From the cell containing the given text, extract its center point as (X, Y) coordinate. 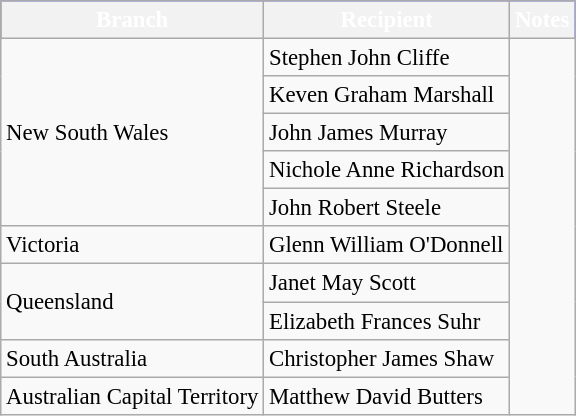
Keven Graham Marshall (387, 95)
Glenn William O'Donnell (387, 245)
Recipient (387, 20)
John Robert Steele (387, 208)
Nichole Anne Richardson (387, 170)
Australian Capital Territory (132, 396)
Matthew David Butters (387, 396)
Janet May Scott (387, 283)
Stephen John Cliffe (387, 58)
Elizabeth Frances Suhr (387, 321)
South Australia (132, 358)
Christopher James Shaw (387, 358)
Notes (542, 20)
John James Murray (387, 133)
Branch (132, 20)
Queensland (132, 302)
New South Wales (132, 133)
Victoria (132, 245)
